Search for the cell housing the specified text and yield its (x, y) center coordinate. 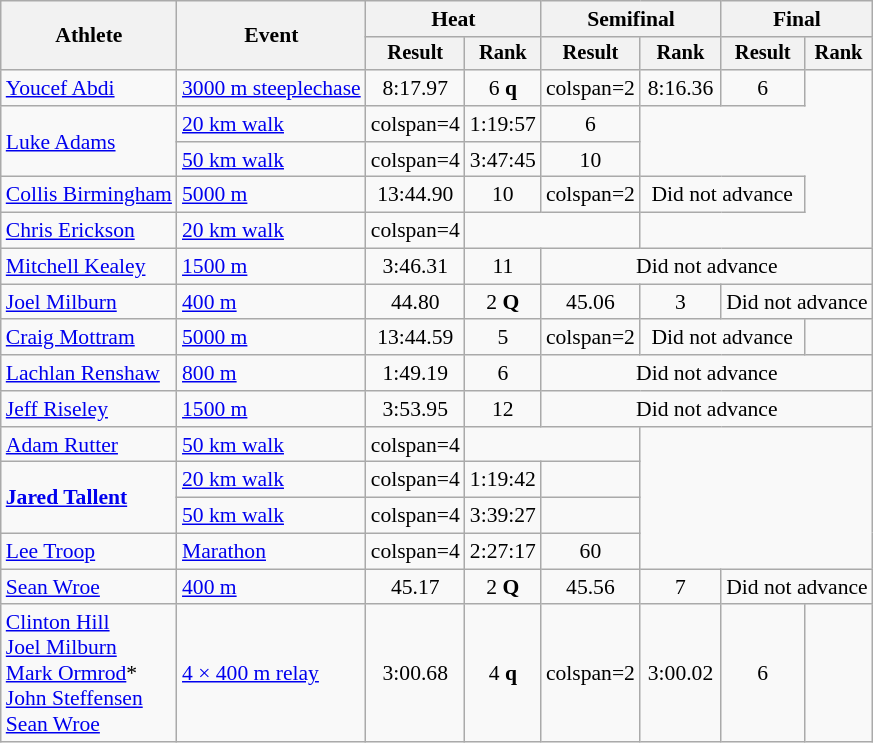
Luke Adams (89, 142)
13:44.59 (416, 338)
45.06 (590, 302)
7 (680, 587)
12 (503, 409)
Event (272, 36)
Craig Mottram (89, 338)
Jared Tallent (89, 498)
Lachlan Renshaw (89, 373)
3:39:27 (503, 516)
45.56 (590, 587)
6 q (503, 88)
4 q (503, 674)
4 × 400 m relay (272, 674)
3:00.68 (416, 674)
8:17.97 (416, 88)
Joel Milburn (89, 302)
1:19:42 (503, 480)
45.17 (416, 587)
60 (590, 552)
Semifinal (631, 19)
3:46.31 (416, 267)
Collis Birmingham (89, 195)
13:44.90 (416, 195)
Final (797, 19)
Athlete (89, 36)
Marathon (272, 552)
Lee Troop (89, 552)
3:47:45 (503, 160)
5 (503, 338)
Chris Erickson (89, 231)
Clinton HillJoel MilburnMark Ormrod*John SteffensenSean Wroe (89, 674)
3000 m steeplechase (272, 88)
Heat (454, 19)
8:16.36 (680, 88)
3 (680, 302)
11 (503, 267)
800 m (272, 373)
1:19:57 (503, 124)
Sean Wroe (89, 587)
1:49.19 (416, 373)
Jeff Riseley (89, 409)
2:27:17 (503, 552)
44.80 (416, 302)
Youcef Abdi (89, 88)
3:00.02 (680, 674)
Adam Rutter (89, 445)
Mitchell Kealey (89, 267)
3:53.95 (416, 409)
